Determine the [x, y] coordinate at the center of the cell enclosing the given text.  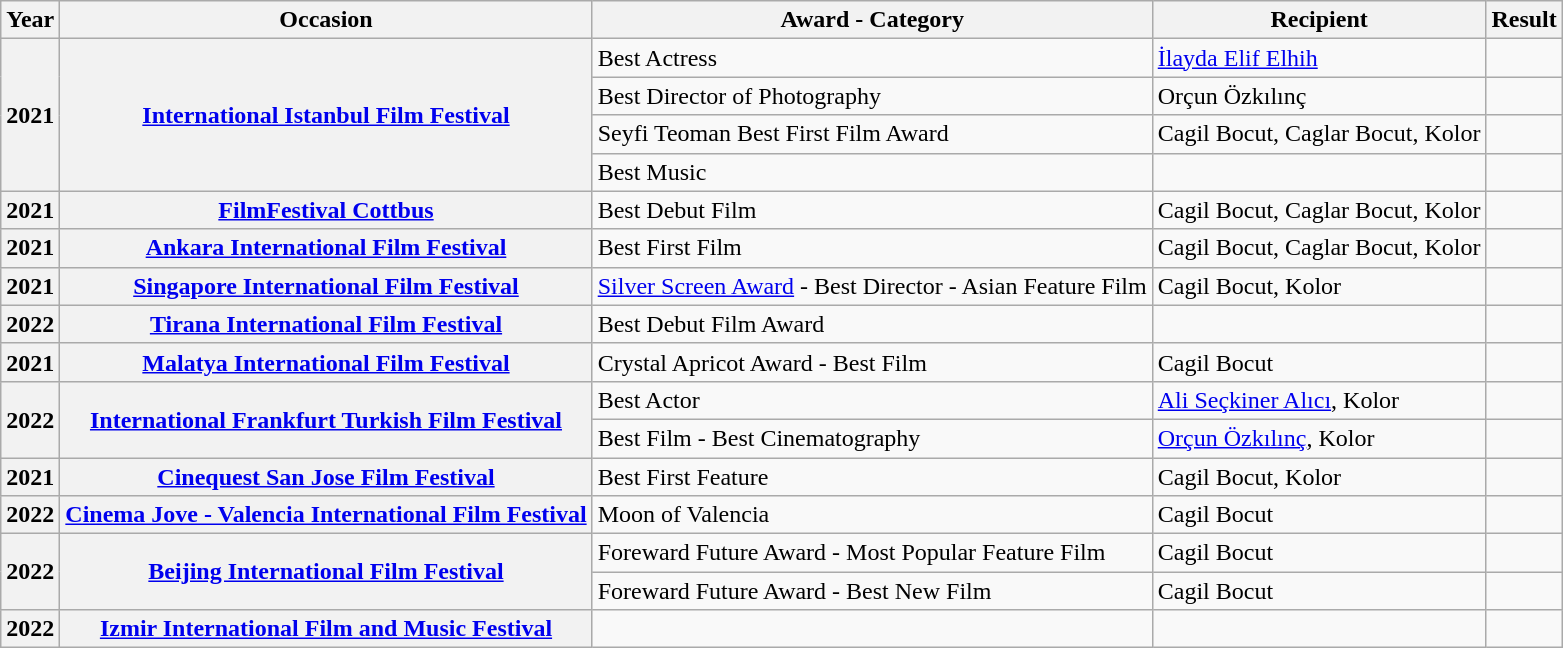
Recipient [1319, 20]
Ali Seçkiner Alıcı, Kolor [1319, 400]
Best Film - Best Cinematography [872, 438]
Tirana International Film Festival [326, 324]
Crystal Apricot Award - Best Film [872, 362]
Foreward Future Award - Most Popular Feature Film [872, 553]
Best Debut Film [872, 210]
Izmir International Film and Music Festival [326, 629]
Moon of Valencia [872, 515]
Result [1524, 20]
Best Music [872, 172]
Cinema Jove - Valencia International Film Festival [326, 515]
International Istanbul Film Festival [326, 115]
Best Debut Film Award [872, 324]
Best Director of Photography [872, 96]
Best First Film [872, 248]
Orçun Özkılınç [1319, 96]
Singapore International Film Festival [326, 286]
İlayda Elif Elhih [1319, 58]
Malatya International Film Festival [326, 362]
Cinequest San Jose Film Festival [326, 477]
Year [30, 20]
Award - Category [872, 20]
International Frankfurt Turkish Film Festival [326, 419]
Ankara International Film Festival [326, 248]
Beijing International Film Festival [326, 572]
Foreward Future Award - Best New Film [872, 591]
Seyfi Teoman Best First Film Award [872, 134]
Silver Screen Award - Best Director - Asian Feature Film [872, 286]
FilmFestival Cottbus [326, 210]
Orçun Özkılınç, Kolor [1319, 438]
Occasion [326, 20]
Best Actor [872, 400]
Best Actress [872, 58]
Best First Feature [872, 477]
